Return the [x, y] coordinate for the center point of the cell that contains the specified text.  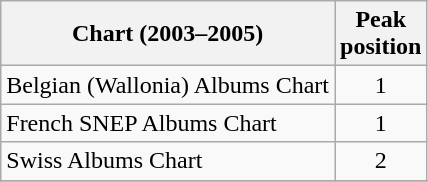
Belgian (Wallonia) Albums Chart [168, 85]
Peakposition [380, 34]
Chart (2003–2005) [168, 34]
Swiss Albums Chart [168, 161]
2 [380, 161]
French SNEP Albums Chart [168, 123]
